For the text-containing cell, return its midpoint in [x, y] coordinate format. 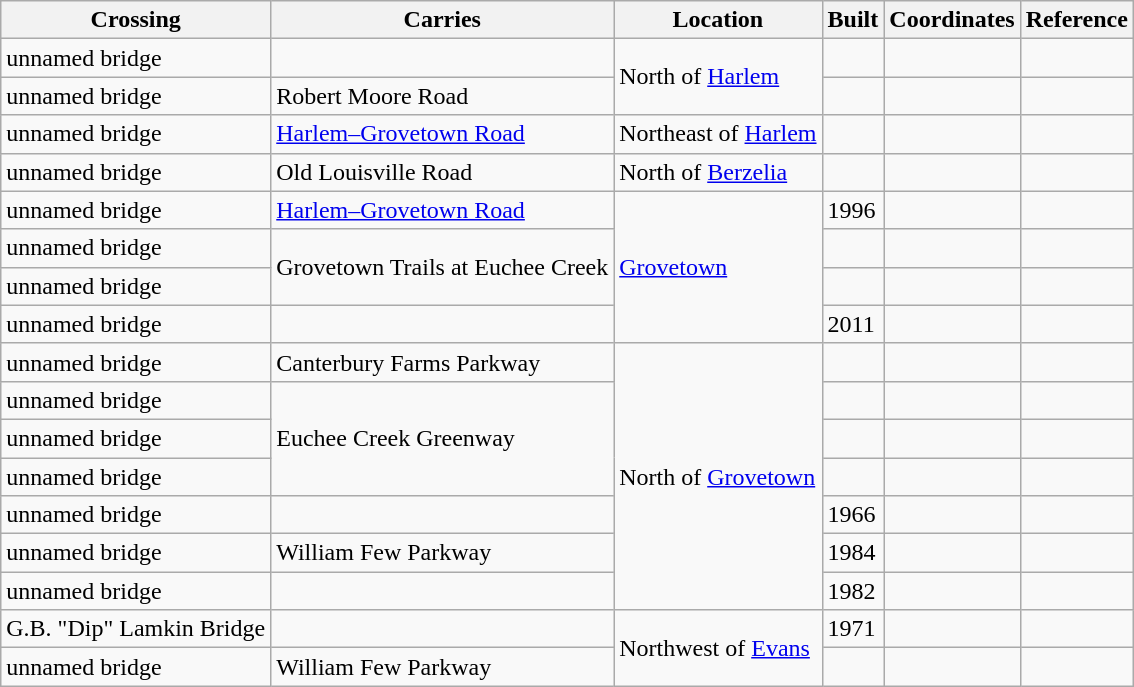
North of Grovetown [718, 476]
Location [718, 20]
North of Berzelia [718, 172]
G.B. "Dip" Lamkin Bridge [136, 629]
1966 [853, 515]
Carries [442, 20]
Built [853, 20]
Northwest of Evans [718, 648]
Grovetown [718, 267]
1982 [853, 591]
1984 [853, 553]
Northeast of Harlem [718, 134]
Coordinates [952, 20]
2011 [853, 324]
1971 [853, 629]
Robert Moore Road [442, 96]
Canterbury Farms Parkway [442, 362]
Grovetown Trails at Euchee Creek [442, 267]
Crossing [136, 20]
1996 [853, 210]
Reference [1076, 20]
North of Harlem [718, 77]
Old Louisville Road [442, 172]
Euchee Creek Greenway [442, 438]
